Output the (x, y) coordinate of the center of the cell containing the given text.  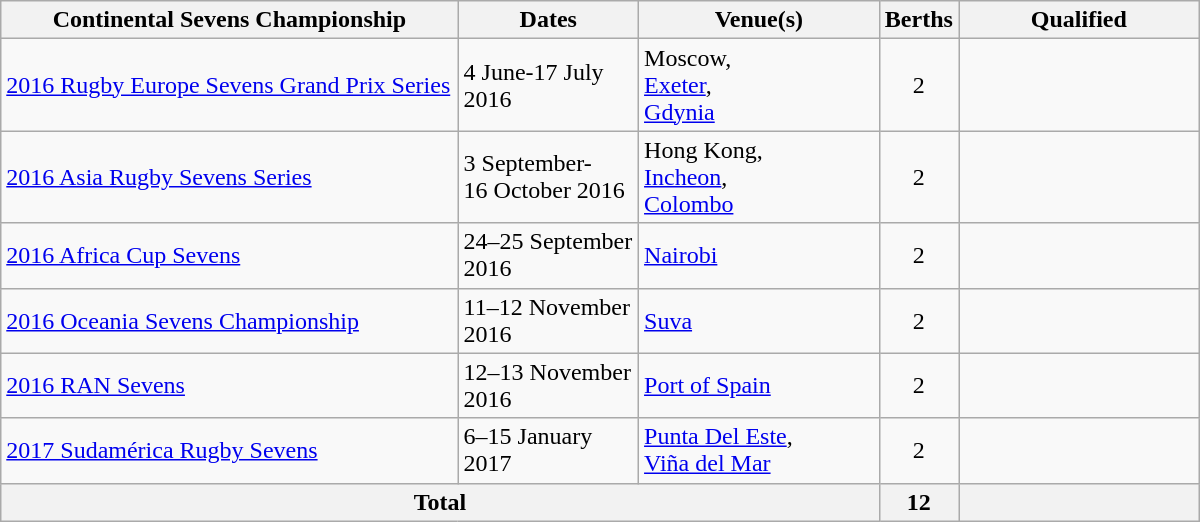
4 June-17 July 2016 (548, 85)
2016 Asia Rugby Sevens Series (230, 177)
2016 Oceania Sevens Championship (230, 320)
Venue(s) (760, 20)
3 September-16 October 2016 (548, 177)
11–12 November 2016 (548, 320)
Port of Spain (760, 386)
2016 Africa Cup Sevens (230, 256)
6–15 January 2017 (548, 450)
2016 Rugby Europe Sevens Grand Prix Series (230, 85)
Dates (548, 20)
2017 Sudamérica Rugby Sevens (230, 450)
Continental Sevens Championship (230, 20)
Qualified (1078, 20)
12–13 November 2016 (548, 386)
Suva (760, 320)
2016 RAN Sevens (230, 386)
24–25 September 2016 (548, 256)
Berths (918, 20)
Moscow, Exeter, Gdynia (760, 85)
Hong Kong, Incheon, Colombo (760, 177)
12 (918, 502)
Punta Del Este, Viña del Mar (760, 450)
Total (440, 502)
Nairobi (760, 256)
